Capture the cell that displays the provided text and extract its [x, y] central coordinate. 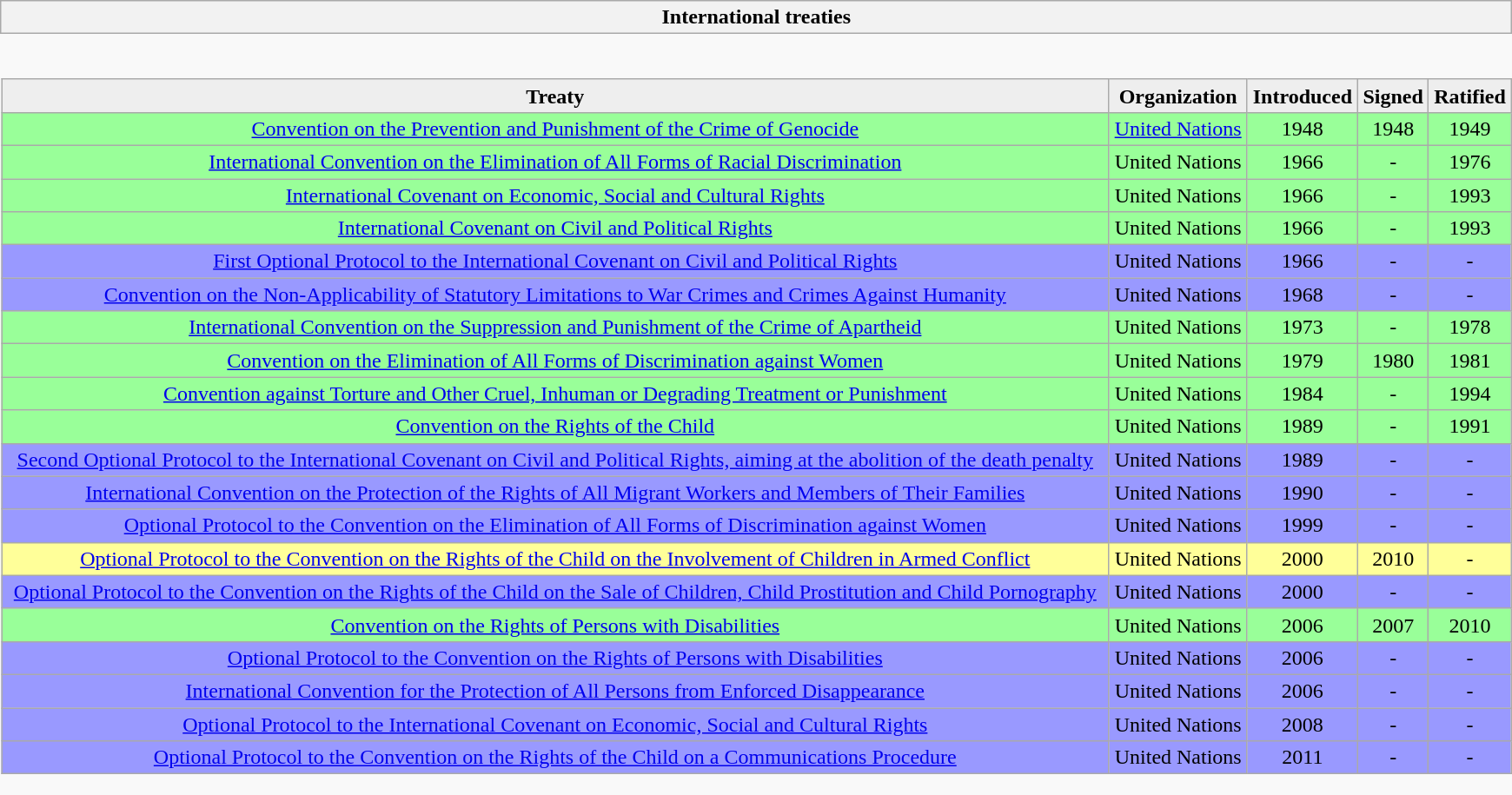
Convention on the Prevention and Punishment of the Crime of Genocide [556, 129]
International treaties [756, 17]
International Convention on the Suppression and Punishment of the Crime of Apartheid [556, 328]
Optional Protocol to the Convention on the Rights of the Child on the Involvement of Children in Armed Conflict [556, 559]
Optional Protocol to the Convention on the Elimination of All Forms of Discrimination against Women [556, 526]
Convention on the Rights of the Child [556, 427]
Second Optional Protocol to the International Covenant on Civil and Political Rights, aiming at the abolition of the death penalty [556, 460]
Organization [1178, 96]
Convention on the Non-Applicability of Statutory Limitations to War Crimes and Crimes Against Humanity [556, 295]
Introduced [1302, 96]
1968 [1302, 295]
1994 [1470, 394]
Signed [1393, 96]
Optional Protocol to the Convention on the Rights of the Child on a Communications Procedure [556, 758]
1973 [1302, 328]
1979 [1302, 361]
Ratified [1470, 96]
International Convention for the Protection of All Persons from Enforced Disappearance [556, 691]
1990 [1302, 493]
2011 [1302, 758]
2008 [1302, 724]
International Convention on the Elimination of All Forms of Racial Discrimination [556, 162]
International Covenant on Civil and Political Rights [556, 229]
Optional Protocol to the Convention on the Rights of the Child on the Sale of Children, Child Prostitution and Child Pornography [556, 592]
Treaty [556, 96]
1991 [1470, 427]
1949 [1470, 129]
1978 [1470, 328]
First Optional Protocol to the International Covenant on Civil and Political Rights [556, 262]
Optional Protocol to the International Covenant on Economic, Social and Cultural Rights [556, 724]
1999 [1302, 526]
International Covenant on Economic, Social and Cultural Rights [556, 195]
2007 [1393, 625]
Convention against Torture and Other Cruel, Inhuman or Degrading Treatment or Punishment [556, 394]
Optional Protocol to the Convention on the Rights of Persons with Disabilities [556, 658]
International Convention on the Protection of the Rights of All Migrant Workers and Members of Their Families [556, 493]
1981 [1470, 361]
1984 [1302, 394]
1976 [1470, 162]
1980 [1393, 361]
Convention on the Rights of Persons with Disabilities [556, 625]
Convention on the Elimination of All Forms of Discrimination against Women [556, 361]
